Provide the [X, Y] coordinate of the cell's center where the given text is located.  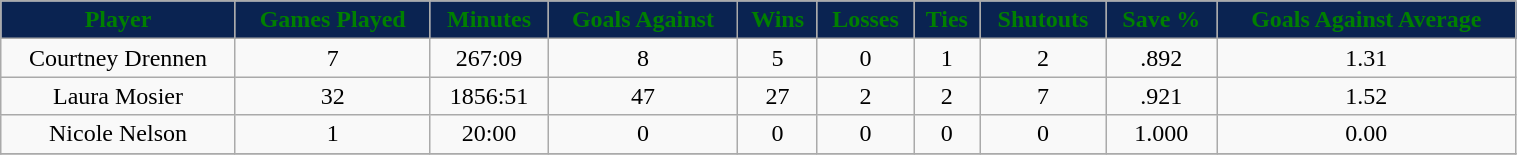
Ties [947, 20]
Save % [1161, 20]
267:09 [489, 58]
.892 [1161, 58]
Player [118, 20]
Shutouts [1043, 20]
27 [778, 96]
Laura Mosier [118, 96]
47 [643, 96]
1.000 [1161, 134]
1856:51 [489, 96]
Courtney Drennen [118, 58]
Losses [865, 20]
Goals Against Average [1366, 20]
1.31 [1366, 58]
1.52 [1366, 96]
Nicole Nelson [118, 134]
20:00 [489, 134]
32 [332, 96]
Minutes [489, 20]
Wins [778, 20]
.921 [1161, 96]
Games Played [332, 20]
0.00 [1366, 134]
8 [643, 58]
5 [778, 58]
Goals Against [643, 20]
